Pinpoint the cell where the given text exists, returning its (X, Y) midpoint coordinate. 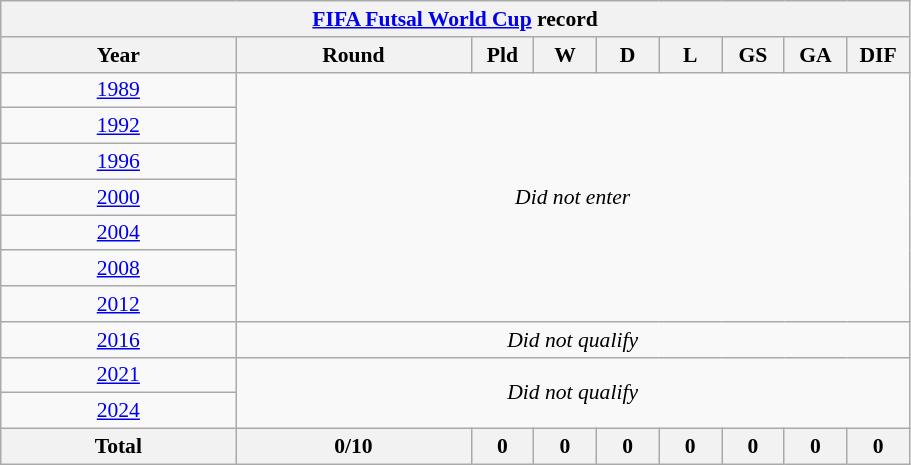
2004 (118, 233)
Year (118, 55)
GA (816, 55)
Did not enter (573, 196)
GS (754, 55)
2021 (118, 375)
1996 (118, 162)
2012 (118, 304)
FIFA Futsal World Cup record (456, 19)
2000 (118, 197)
1989 (118, 90)
0/10 (354, 447)
Total (118, 447)
L (690, 55)
2016 (118, 340)
W (566, 55)
Pld (502, 55)
2008 (118, 269)
1992 (118, 126)
D (628, 55)
2024 (118, 411)
Round (354, 55)
DIF (878, 55)
